Return (x, y) of the center of cell containing provided text 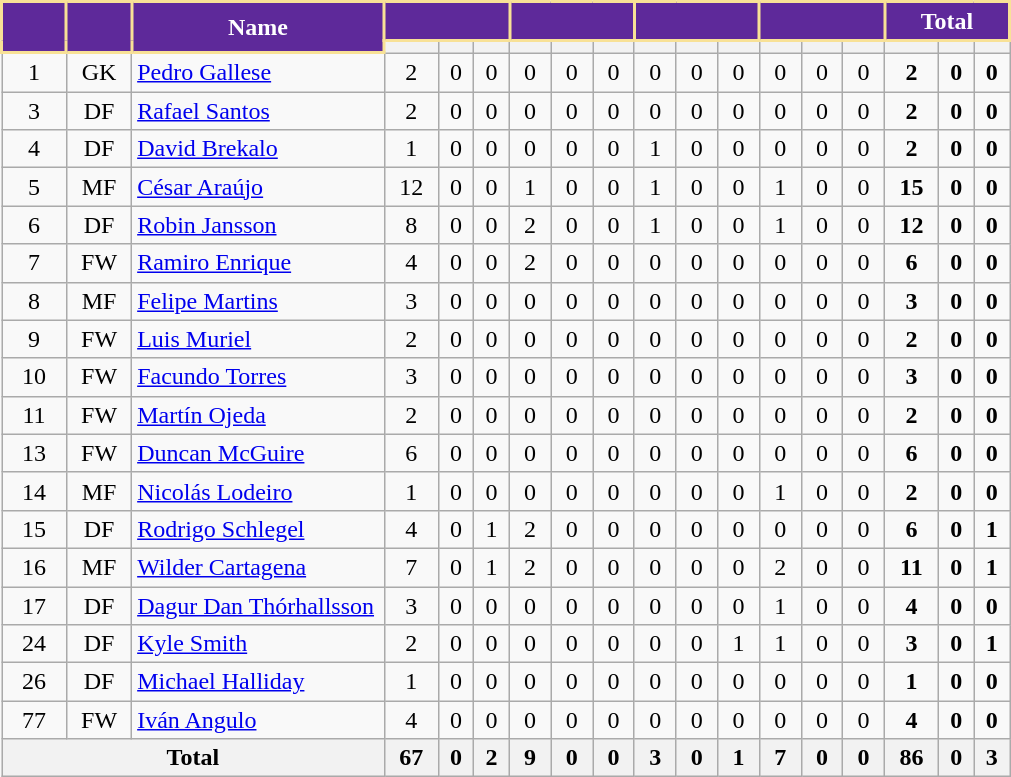
26 (34, 682)
Luis Muriel (258, 339)
Kyle Smith (258, 644)
Martín Ojeda (258, 415)
César Araújo (258, 187)
5 (34, 187)
10 (34, 377)
16 (34, 567)
Robin Jansson (258, 225)
13 (34, 453)
Name (258, 28)
Facundo Torres (258, 377)
David Brekalo (258, 149)
Nicolás Lodeiro (258, 491)
Rodrigo Schlegel (258, 529)
17 (34, 605)
Iván Angulo (258, 720)
Felipe Martins (258, 301)
Duncan McGuire (258, 453)
24 (34, 644)
14 (34, 491)
Wilder Cartagena (258, 567)
Ramiro Enrique (258, 263)
67 (411, 758)
Rafael Santos (258, 111)
86 (911, 758)
Dagur Dan Thórhallsson (258, 605)
Pedro Gallese (258, 72)
77 (34, 720)
Michael Halliday (258, 682)
GK (100, 72)
